Pinpoint the cell where the given text exists, returning its (x, y) midpoint coordinate. 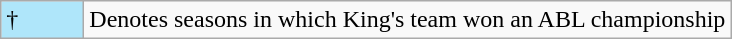
† (42, 20)
Denotes seasons in which King's team won an ABL championship (408, 20)
